Determine the [X, Y] coordinate at the center of the cell enclosing the given text.  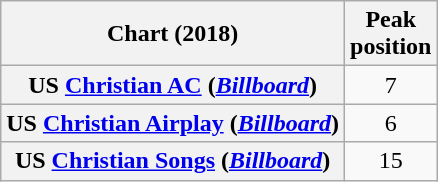
Chart (2018) [173, 34]
6 [391, 123]
Peakposition [391, 34]
US Christian Songs (Billboard) [173, 161]
15 [391, 161]
7 [391, 85]
US Christian AC (Billboard) [173, 85]
US Christian Airplay (Billboard) [173, 123]
